Determine the (X, Y) coordinate at the center of the cell enclosing the given text.  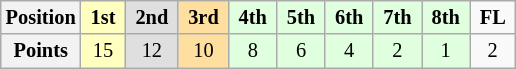
8 (253, 51)
1 (446, 51)
7th (397, 17)
Points (41, 51)
6th (349, 17)
10 (203, 51)
2nd (152, 17)
4th (253, 17)
12 (152, 51)
FL (493, 17)
5th (301, 17)
4 (349, 51)
Position (41, 17)
3rd (203, 17)
8th (446, 17)
6 (301, 51)
1st (104, 17)
15 (104, 51)
